Extract the (X, Y) coordinate from the center of the cell holding the provided text.  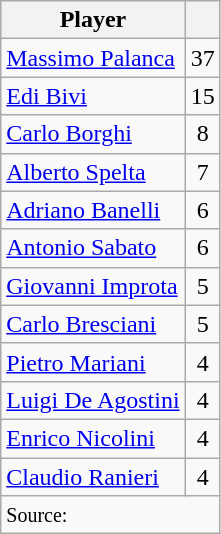
7 (202, 172)
Adriano Banelli (93, 210)
Enrico Nicolini (93, 438)
Carlo Bresciani (93, 324)
Claudio Ranieri (93, 477)
Antonio Sabato (93, 248)
Alberto Spelta (93, 172)
Massimo Palanca (93, 58)
8 (202, 134)
Carlo Borghi (93, 134)
Player (93, 20)
Edi Bivi (93, 96)
Giovanni Improta (93, 286)
15 (202, 96)
Source: (110, 515)
37 (202, 58)
Luigi De Agostini (93, 400)
Pietro Mariani (93, 362)
